Capture the cell that displays the provided text and extract its (x, y) central coordinate. 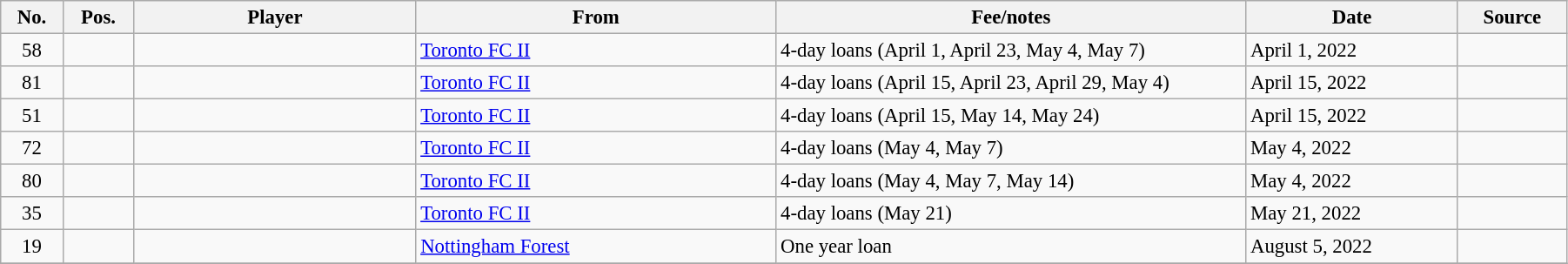
4-day loans (April 1, April 23, May 4, May 7) (1011, 51)
Source (1512, 17)
No. (31, 17)
80 (31, 181)
19 (31, 247)
From (596, 17)
Pos. (98, 17)
One year loan (1011, 247)
4-day loans (May 4, May 7) (1011, 148)
4-day loans (April 15, April 23, April 29, May 4) (1011, 83)
Nottingham Forest (596, 247)
Player (275, 17)
Fee/notes (1011, 17)
4-day loans (May 4, May 7, May 14) (1011, 181)
Date (1352, 17)
May 21, 2022 (1352, 213)
72 (31, 148)
4-day loans (May 21) (1011, 213)
April 1, 2022 (1352, 51)
58 (31, 51)
81 (31, 83)
August 5, 2022 (1352, 247)
51 (31, 116)
4-day loans (April 15, May 14, May 24) (1011, 116)
35 (31, 213)
